Locate the cell with the specified text and output its [x, y] center coordinate. 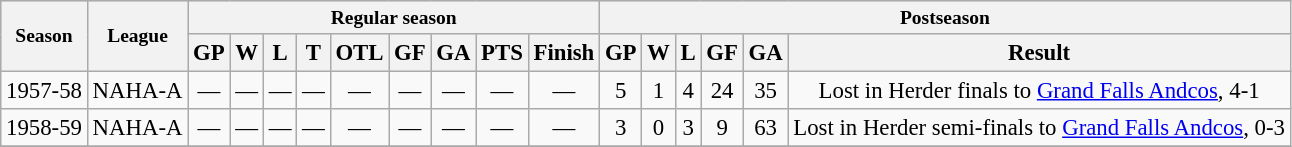
T [314, 53]
League [137, 36]
9 [722, 128]
1 [658, 91]
Season [44, 36]
Regular season [394, 18]
0 [658, 128]
5 [621, 91]
PTS [502, 53]
Lost in Herder finals to Grand Falls Andcos, 4-1 [1039, 91]
24 [722, 91]
Lost in Herder semi-finals to Grand Falls Andcos, 0-3 [1039, 128]
63 [766, 128]
Postseason [946, 18]
Result [1039, 53]
OTL [360, 53]
Finish [564, 53]
35 [766, 91]
1958-59 [44, 128]
1957-58 [44, 91]
4 [688, 91]
